Return the [x, y] coordinate for the center point of the cell that contains the specified text.  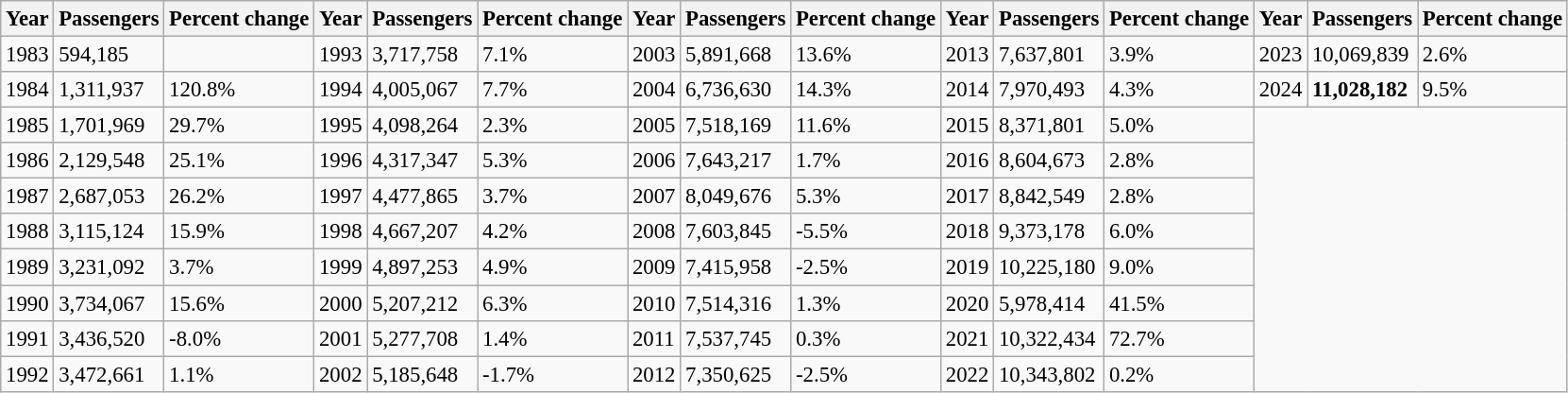
2004 [654, 90]
1984 [27, 90]
4,005,067 [423, 90]
1983 [27, 55]
2017 [968, 196]
2019 [968, 267]
2008 [654, 231]
2.3% [553, 126]
2023 [1280, 55]
2.6% [1493, 55]
2,129,548 [110, 161]
41.5% [1180, 303]
3,115,124 [110, 231]
4.2% [553, 231]
0.2% [1180, 374]
72.7% [1180, 338]
13.6% [867, 55]
6.3% [553, 303]
2021 [968, 338]
7,350,625 [736, 374]
5,207,212 [423, 303]
1985 [27, 126]
2010 [654, 303]
5,978,414 [1050, 303]
4,098,264 [423, 126]
8,371,801 [1050, 126]
5,891,668 [736, 55]
8,842,549 [1050, 196]
2020 [968, 303]
29.7% [240, 126]
1994 [341, 90]
7,514,316 [736, 303]
2013 [968, 55]
10,069,839 [1363, 55]
1,311,937 [110, 90]
3,734,067 [110, 303]
1.4% [553, 338]
-8.0% [240, 338]
594,185 [110, 55]
7,415,958 [736, 267]
14.3% [867, 90]
4.9% [553, 267]
1986 [27, 161]
2005 [654, 126]
7,603,845 [736, 231]
7,518,169 [736, 126]
2000 [341, 303]
9,373,178 [1050, 231]
7,643,217 [736, 161]
3,231,092 [110, 267]
5.0% [1180, 126]
9.0% [1180, 267]
1990 [27, 303]
1987 [27, 196]
2016 [968, 161]
10,225,180 [1050, 267]
2009 [654, 267]
25.1% [240, 161]
9.5% [1493, 90]
10,343,802 [1050, 374]
26.2% [240, 196]
0.3% [867, 338]
-1.7% [553, 374]
7,637,801 [1050, 55]
120.8% [240, 90]
5,277,708 [423, 338]
2006 [654, 161]
7,970,493 [1050, 90]
8,604,673 [1050, 161]
6.0% [1180, 231]
3.9% [1180, 55]
7.1% [553, 55]
15.9% [240, 231]
4,667,207 [423, 231]
1.1% [240, 374]
2014 [968, 90]
-5.5% [867, 231]
2022 [968, 374]
7.7% [553, 90]
1992 [27, 374]
2024 [1280, 90]
4,317,347 [423, 161]
1997 [341, 196]
6,736,630 [736, 90]
3,472,661 [110, 374]
2001 [341, 338]
4.3% [1180, 90]
1993 [341, 55]
3,436,520 [110, 338]
4,477,865 [423, 196]
10,322,434 [1050, 338]
4,897,253 [423, 267]
11,028,182 [1363, 90]
1995 [341, 126]
2015 [968, 126]
1998 [341, 231]
2007 [654, 196]
2002 [341, 374]
1,701,969 [110, 126]
1999 [341, 267]
7,537,745 [736, 338]
2003 [654, 55]
8,049,676 [736, 196]
2012 [654, 374]
11.6% [867, 126]
1988 [27, 231]
15.6% [240, 303]
1991 [27, 338]
1989 [27, 267]
5,185,648 [423, 374]
2,687,053 [110, 196]
3,717,758 [423, 55]
1.3% [867, 303]
2011 [654, 338]
1996 [341, 161]
2018 [968, 231]
1.7% [867, 161]
